Scan for the cell matching the given text and deliver its [X, Y] coordinate at center. 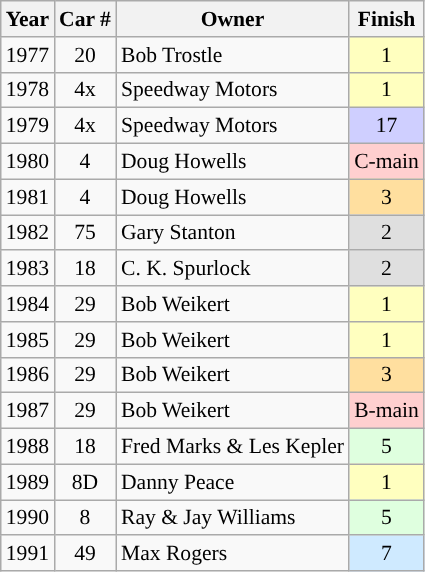
B-main [386, 411]
1983 [28, 269]
Finish [386, 19]
1982 [28, 233]
Bob Trostle [232, 55]
7 [386, 554]
1978 [28, 90]
Max Rogers [232, 554]
1984 [28, 304]
Danny Peace [232, 482]
1981 [28, 197]
C. K. Spurlock [232, 269]
Fred Marks & Les Kepler [232, 447]
Ray & Jay Williams [232, 518]
20 [85, 55]
1990 [28, 518]
Year [28, 19]
Gary Stanton [232, 233]
1977 [28, 55]
1979 [28, 126]
1980 [28, 162]
1987 [28, 411]
75 [85, 233]
1986 [28, 375]
1988 [28, 447]
1989 [28, 482]
Car # [85, 19]
8 [85, 518]
17 [386, 126]
Owner [232, 19]
1985 [28, 340]
C-main [386, 162]
49 [85, 554]
1991 [28, 554]
8D [85, 482]
